For the text-containing cell, return its midpoint in [x, y] coordinate format. 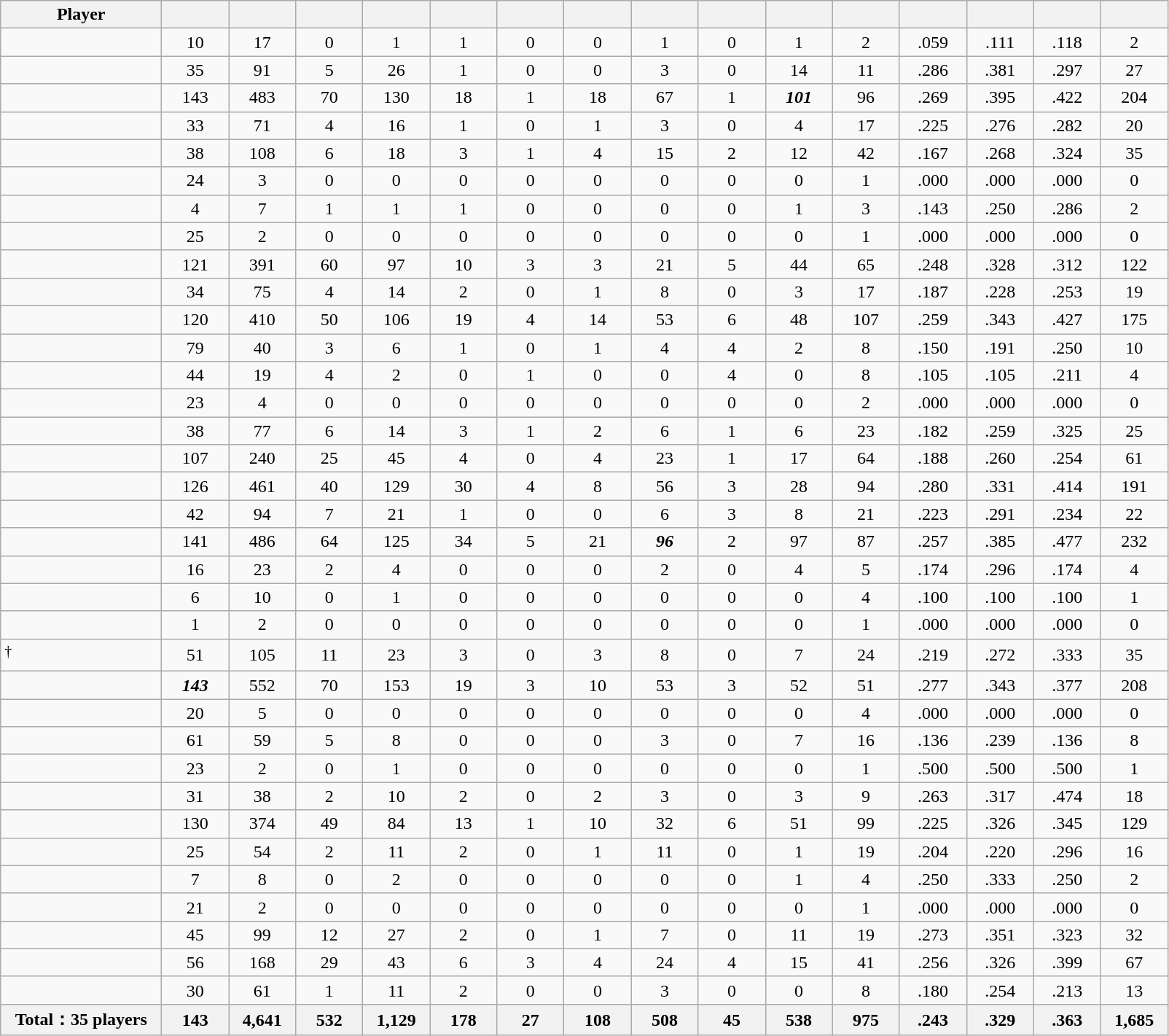
.351 [1000, 935]
.268 [1000, 153]
33 [195, 125]
.211 [1067, 375]
65 [866, 264]
178 [464, 1019]
.188 [933, 459]
.385 [1000, 542]
.282 [1067, 125]
52 [799, 685]
.474 [1067, 796]
461 [262, 486]
31 [195, 796]
391 [262, 264]
105 [262, 655]
.381 [1000, 70]
.191 [1000, 348]
.363 [1067, 1019]
.220 [1000, 852]
168 [262, 962]
.263 [933, 796]
.323 [1067, 935]
Total：35 players [82, 1019]
.269 [933, 98]
.414 [1067, 486]
.477 [1067, 542]
.276 [1000, 125]
.180 [933, 990]
.239 [1000, 741]
.272 [1000, 655]
.427 [1067, 319]
77 [262, 431]
.422 [1067, 98]
175 [1134, 319]
75 [262, 292]
79 [195, 348]
.118 [1067, 42]
.317 [1000, 796]
410 [262, 319]
Player [82, 15]
50 [329, 319]
28 [799, 486]
538 [799, 1019]
.273 [933, 935]
.243 [933, 1019]
84 [396, 824]
.219 [933, 655]
.395 [1000, 98]
374 [262, 824]
.143 [933, 209]
.167 [933, 153]
9 [866, 796]
120 [195, 319]
60 [329, 264]
.329 [1000, 1019]
.345 [1067, 824]
.204 [933, 852]
26 [396, 70]
508 [665, 1019]
29 [329, 962]
43 [396, 962]
.150 [933, 348]
49 [329, 824]
101 [799, 98]
4,641 [262, 1019]
.187 [933, 292]
121 [195, 264]
.325 [1067, 431]
.260 [1000, 459]
141 [195, 542]
.228 [1000, 292]
483 [262, 98]
.213 [1067, 990]
1,685 [1134, 1019]
.312 [1067, 264]
.280 [933, 486]
486 [262, 542]
.324 [1067, 153]
.248 [933, 264]
59 [262, 741]
.111 [1000, 42]
71 [262, 125]
22 [1134, 514]
.277 [933, 685]
.291 [1000, 514]
.257 [933, 542]
41 [866, 962]
.234 [1067, 514]
153 [396, 685]
1,129 [396, 1019]
532 [329, 1019]
122 [1134, 264]
48 [799, 319]
† [82, 655]
126 [195, 486]
.377 [1067, 685]
204 [1134, 98]
.253 [1067, 292]
208 [1134, 685]
552 [262, 685]
.399 [1067, 962]
87 [866, 542]
.328 [1000, 264]
.182 [933, 431]
.223 [933, 514]
.297 [1067, 70]
191 [1134, 486]
91 [262, 70]
125 [396, 542]
.331 [1000, 486]
975 [866, 1019]
240 [262, 459]
54 [262, 852]
.059 [933, 42]
.256 [933, 962]
106 [396, 319]
232 [1134, 542]
